For the text-containing cell, return its midpoint in [X, Y] coordinate format. 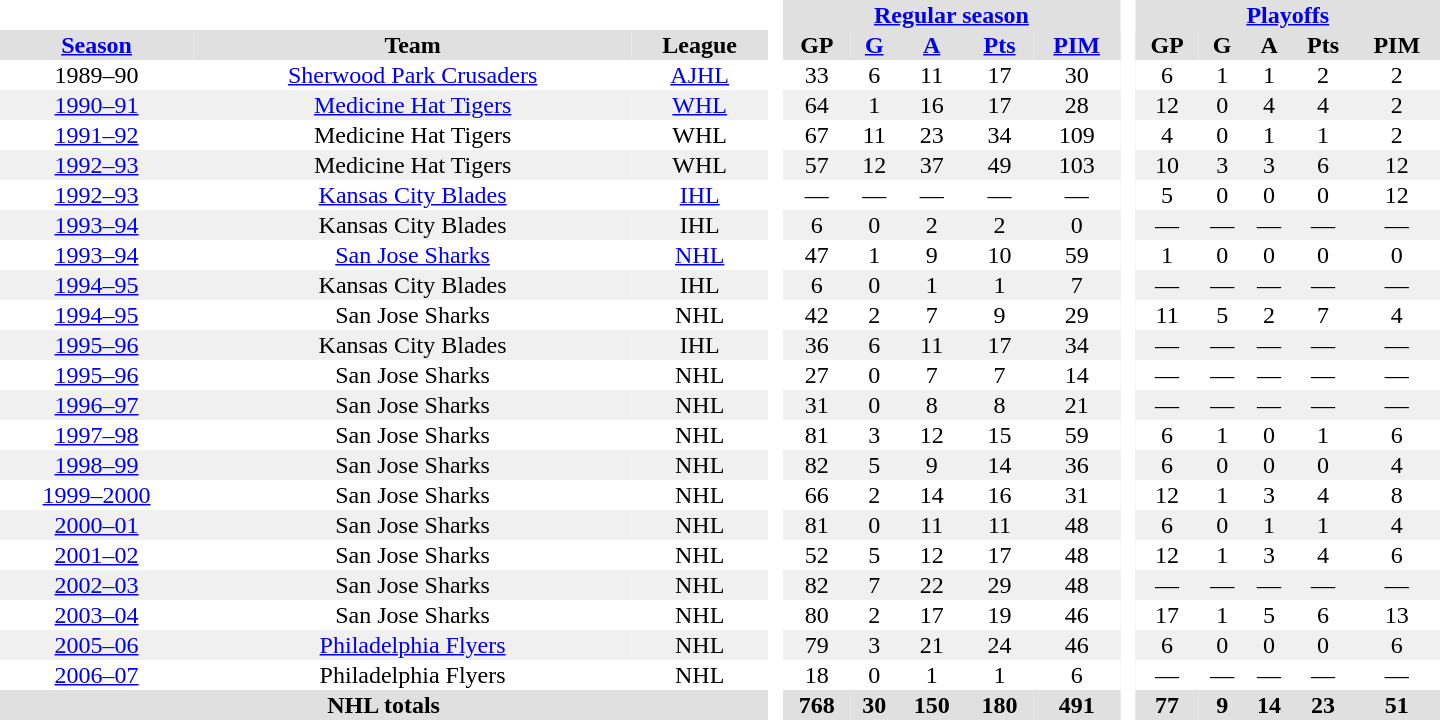
66 [817, 495]
51 [1396, 705]
15 [1000, 435]
109 [1076, 135]
33 [817, 75]
28 [1076, 105]
49 [1000, 165]
2003–04 [96, 615]
Sherwood Park Crusaders [412, 75]
79 [817, 645]
57 [817, 165]
Regular season [952, 15]
13 [1396, 615]
67 [817, 135]
2001–02 [96, 555]
19 [1000, 615]
Team [412, 45]
League [700, 45]
2005–06 [96, 645]
768 [817, 705]
AJHL [700, 75]
1996–97 [96, 405]
64 [817, 105]
491 [1076, 705]
80 [817, 615]
103 [1076, 165]
22 [932, 585]
18 [817, 675]
150 [932, 705]
Season [96, 45]
42 [817, 315]
1998–99 [96, 465]
1991–92 [96, 135]
2002–03 [96, 585]
2000–01 [96, 525]
1997–98 [96, 435]
180 [1000, 705]
24 [1000, 645]
37 [932, 165]
1989–90 [96, 75]
52 [817, 555]
1999–2000 [96, 495]
27 [817, 375]
77 [1166, 705]
1990–91 [96, 105]
NHL totals [384, 705]
2006–07 [96, 675]
47 [817, 255]
Playoffs [1288, 15]
